For the text-containing cell, return its midpoint in [x, y] coordinate format. 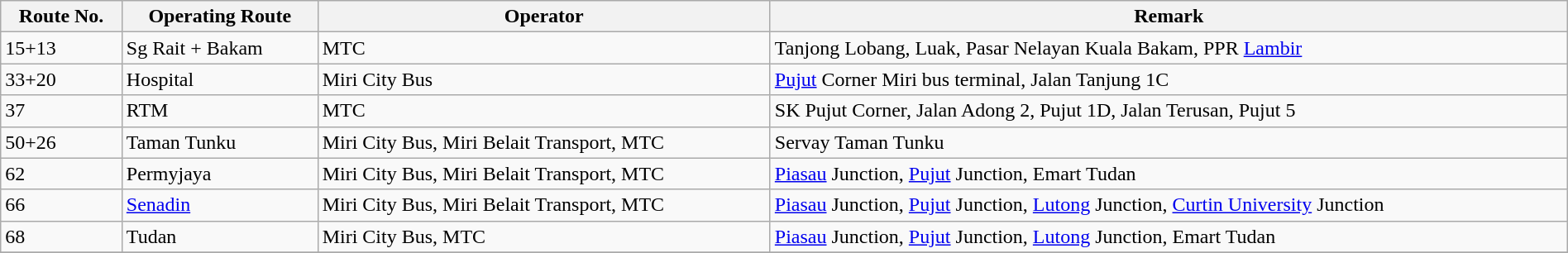
Miri City Bus [544, 79]
Piasau Junction, Pujut Junction, Lutong Junction, Curtin University Junction [1169, 205]
66 [61, 205]
Piasau Junction, Pujut Junction, Emart Tudan [1169, 174]
Operating Route [220, 17]
Pujut Corner Miri bus terminal, Jalan Tanjung 1C [1169, 79]
33+20 [61, 79]
Tudan [220, 236]
62 [61, 174]
Senadin [220, 205]
37 [61, 111]
SK Pujut Corner, Jalan Adong 2, Pujut 1D, Jalan Terusan, Pujut 5 [1169, 111]
Taman Tunku [220, 142]
Piasau Junction, Pujut Junction, Lutong Junction, Emart Tudan [1169, 236]
Route No. [61, 17]
15+13 [61, 48]
Remark [1169, 17]
68 [61, 236]
Miri City Bus, MTC [544, 236]
Servay Taman Tunku [1169, 142]
Operator [544, 17]
Hospital [220, 79]
50+26 [61, 142]
Tanjong Lobang, Luak, Pasar Nelayan Kuala Bakam, PPR Lambir [1169, 48]
Permyjaya [220, 174]
RTM [220, 111]
Sg Rait + Bakam [220, 48]
